Locate the cell with the specified text and output its (x, y) center coordinate. 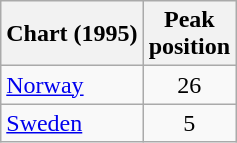
Peakposition (189, 34)
Chart (1995) (72, 34)
5 (189, 123)
Norway (72, 85)
26 (189, 85)
Sweden (72, 123)
